Locate the cell with the specified text and output its (X, Y) center coordinate. 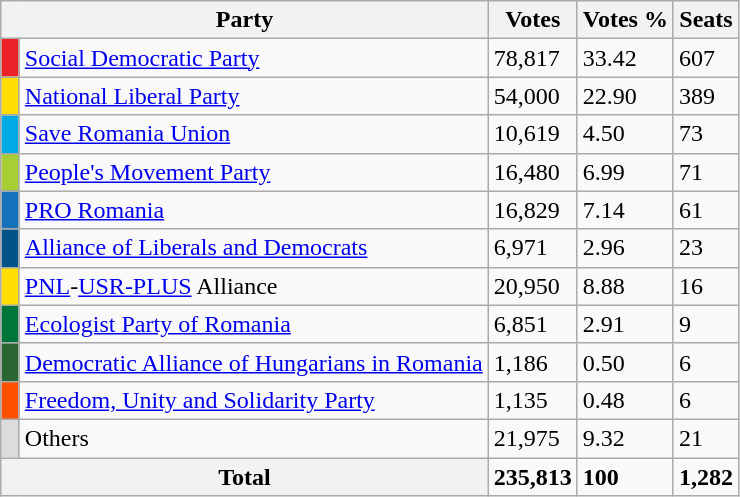
78,817 (532, 58)
Social Democratic Party (254, 58)
33.42 (625, 58)
21 (706, 438)
Freedom, Unity and Solidarity Party (254, 400)
4.50 (625, 134)
0.50 (625, 362)
7.14 (625, 210)
Votes (532, 20)
10,619 (532, 134)
PRO Romania (254, 210)
1,135 (532, 400)
21,975 (532, 438)
16,480 (532, 172)
22.90 (625, 96)
23 (706, 248)
20,950 (532, 286)
1,186 (532, 362)
54,000 (532, 96)
Others (254, 438)
People's Movement Party (254, 172)
9 (706, 324)
61 (706, 210)
Save Romania Union (254, 134)
Ecologist Party of Romania (254, 324)
9.32 (625, 438)
389 (706, 96)
1,282 (706, 477)
National Liberal Party (254, 96)
73 (706, 134)
607 (706, 58)
Democratic Alliance of Hungarians in Romania (254, 362)
235,813 (532, 477)
Total (244, 477)
PNL-USR-PLUS Alliance (254, 286)
8.88 (625, 286)
2.96 (625, 248)
100 (625, 477)
6.99 (625, 172)
Votes % (625, 20)
16,829 (532, 210)
0.48 (625, 400)
71 (706, 172)
6,971 (532, 248)
Seats (706, 20)
Party (244, 20)
2.91 (625, 324)
16 (706, 286)
Alliance of Liberals and Democrats (254, 248)
6,851 (532, 324)
